Identify which cell holds the provided text, then report its (X, Y) central coordinate. 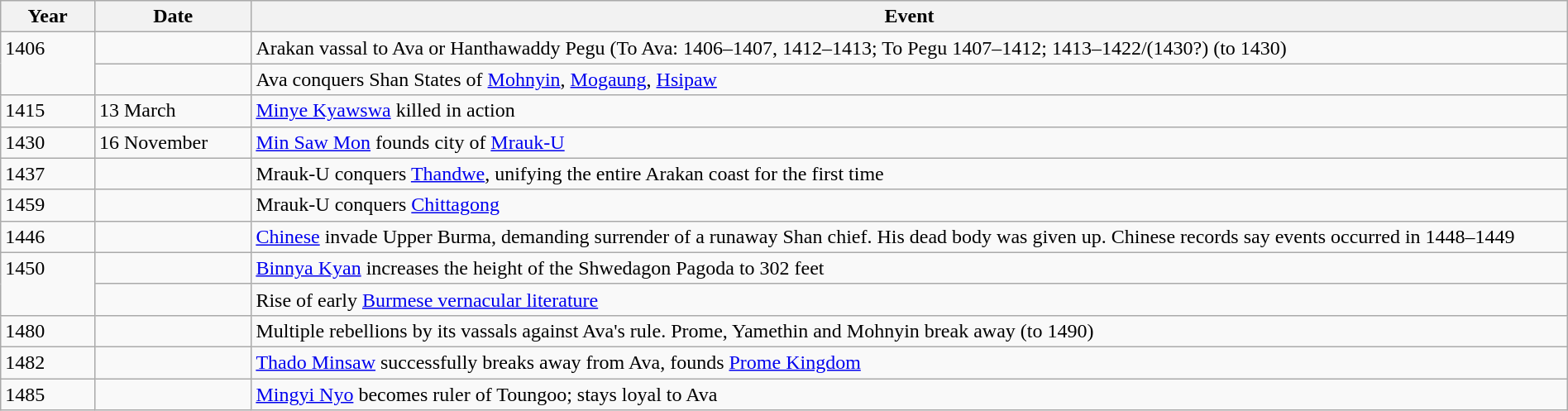
Minye Kyawswa killed in action (910, 111)
1437 (48, 174)
Year (48, 17)
Thado Minsaw successfully breaks away from Ava, founds Prome Kingdom (910, 362)
Chinese invade Upper Burma, demanding surrender of a runaway Shan chief. His dead body was given up. Chinese records say events occurred in 1448–1449 (910, 237)
16 November (172, 142)
Ava conquers Shan States of Mohnyin, Mogaung, Hsipaw (910, 79)
Rise of early Burmese vernacular literature (910, 299)
1482 (48, 362)
1450 (48, 284)
1459 (48, 205)
Binnya Kyan increases the height of the Shwedagon Pagoda to 302 feet (910, 268)
13 March (172, 111)
Min Saw Mon founds city of Mrauk-U (910, 142)
1406 (48, 64)
Event (910, 17)
1446 (48, 237)
1480 (48, 331)
Multiple rebellions by its vassals against Ava's rule. Prome, Yamethin and Mohnyin break away (to 1490) (910, 331)
1415 (48, 111)
Date (172, 17)
Mrauk-U conquers Thandwe, unifying the entire Arakan coast for the first time (910, 174)
Mrauk-U conquers Chittagong (910, 205)
1485 (48, 394)
Mingyi Nyo becomes ruler of Toungoo; stays loyal to Ava (910, 394)
Arakan vassal to Ava or Hanthawaddy Pegu (To Ava: 1406–1407, 1412–1413; To Pegu 1407–1412; 1413–1422/(1430?) (to 1430) (910, 48)
1430 (48, 142)
